Find where the given text appears and provide that cell's center as [X, Y] coordinate. 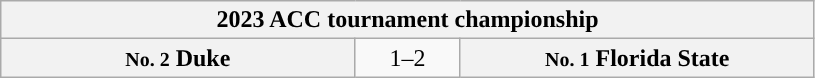
2023 ACC tournament championship [408, 20]
1–2 [408, 58]
No. 1 Florida State [637, 58]
No. 2 Duke [178, 58]
